For the text-containing cell, return its midpoint in (x, y) coordinate format. 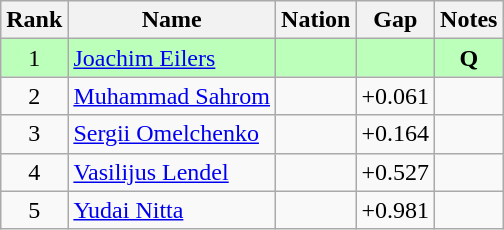
+0.981 (396, 210)
Muhammad Sahrom (172, 96)
+0.527 (396, 172)
Sergii Omelchenko (172, 134)
Notes (469, 20)
Q (469, 58)
+0.061 (396, 96)
Vasilijus Lendel (172, 172)
Gap (396, 20)
Joachim Eilers (172, 58)
2 (34, 96)
Rank (34, 20)
5 (34, 210)
+0.164 (396, 134)
Name (172, 20)
1 (34, 58)
Nation (316, 20)
3 (34, 134)
Yudai Nitta (172, 210)
4 (34, 172)
